Determine the (x, y) coordinate at the center of the cell enclosing the given text.  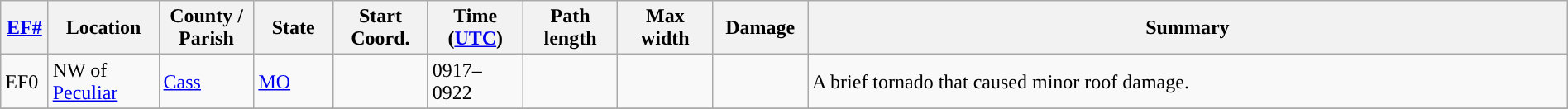
Damage (761, 28)
Path length (571, 28)
Start Coord. (380, 28)
0917–0922 (475, 81)
Max width (665, 28)
County / Parish (207, 28)
EF0 (25, 81)
MO (294, 81)
EF# (25, 28)
NW of Peculiar (103, 81)
A brief tornado that caused minor roof damage. (1188, 81)
State (294, 28)
Cass (207, 81)
Summary (1188, 28)
Location (103, 28)
Time (UTC) (475, 28)
